Capture the cell that displays the provided text and extract its [X, Y] central coordinate. 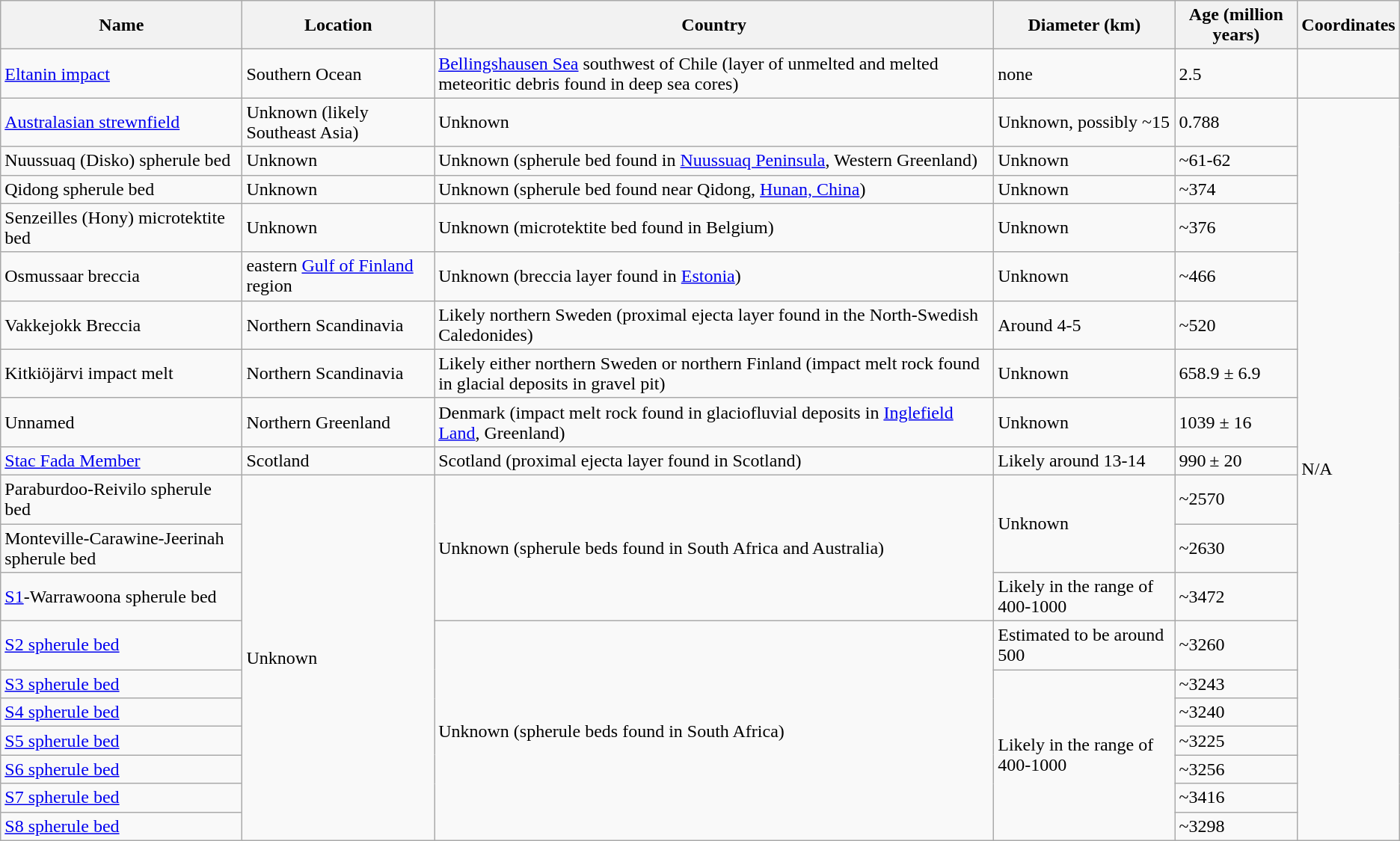
Around 4-5 [1084, 324]
~376 [1236, 227]
990 ± 20 [1236, 460]
~466 [1236, 277]
~3472 [1236, 597]
S1-Warrawoona spherule bed [121, 597]
Scotland [338, 460]
Likely around 13-14 [1084, 460]
Age (million years) [1236, 25]
~3240 [1236, 712]
S3 spherule bed [121, 684]
Senzeilles (Hony) microtektite bed [121, 227]
Unknown, possibly ~15 [1084, 123]
~3225 [1236, 741]
Vakkejokk Breccia [121, 324]
Paraburdoo-Reivilo spherule bed [121, 499]
Likely northern Sweden (proximal ejecta layer found in the North-Swedish Caledonides) [714, 324]
Southern Ocean [338, 73]
S5 spherule bed [121, 741]
eastern Gulf of Finland region [338, 277]
0.788 [1236, 123]
Kitkiöjärvi impact melt [121, 374]
2.5 [1236, 73]
~3256 [1236, 769]
Name [121, 25]
S8 spherule bed [121, 826]
~61-62 [1236, 161]
Australasian strewnfield [121, 123]
S6 spherule bed [121, 769]
Estimated to be around 500 [1084, 646]
N/A [1348, 469]
658.9 ± 6.9 [1236, 374]
Monteville-Carawine-Jeerinah spherule bed [121, 547]
S2 spherule bed [121, 646]
~3298 [1236, 826]
S4 spherule bed [121, 712]
Location [338, 25]
Unknown (spherule beds found in South Africa) [714, 731]
~2630 [1236, 547]
Osmussaar breccia [121, 277]
Diameter (km) [1084, 25]
Unknown (spherule beds found in South Africa and Australia) [714, 547]
Unknown (microtektite bed found in Belgium) [714, 227]
~520 [1236, 324]
Unknown (spherule bed found near Qidong, Hunan, China) [714, 189]
~3416 [1236, 798]
~3243 [1236, 684]
1039 ± 16 [1236, 422]
Unknown (spherule bed found in Nuussuaq Peninsula, Western Greenland) [714, 161]
Bellingshausen Sea southwest of Chile (layer of unmelted and melted meteoritic debris found in deep sea cores) [714, 73]
S7 spherule bed [121, 798]
Unnamed [121, 422]
Unknown (breccia layer found in Estonia) [714, 277]
Coordinates [1348, 25]
Nuussuaq (Disko) spherule bed [121, 161]
Eltanin impact [121, 73]
~2570 [1236, 499]
~3260 [1236, 646]
Scotland (proximal ejecta layer found in Scotland) [714, 460]
Likely either northern Sweden or northern Finland (impact melt rock found in glacial deposits in gravel pit) [714, 374]
Country [714, 25]
Stac Fada Member [121, 460]
~374 [1236, 189]
Unknown (likely Southeast Asia) [338, 123]
none [1084, 73]
Qidong spherule bed [121, 189]
Denmark (impact melt rock found in glaciofluvial deposits in Inglefield Land, Greenland) [714, 422]
Northern Greenland [338, 422]
